Search for the cell housing the specified text and yield its [x, y] center coordinate. 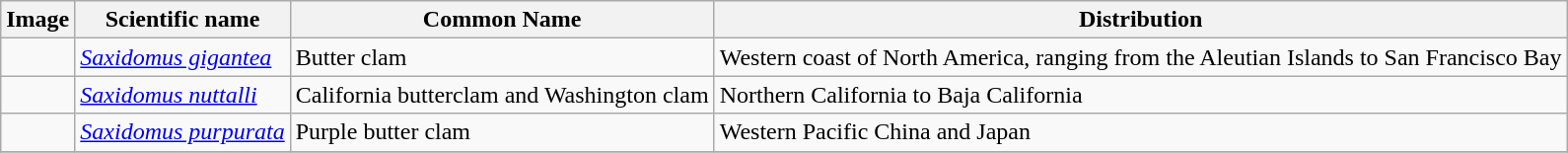
Saxidomus nuttalli [182, 95]
Saxidomus gigantea [182, 57]
Western coast of North America, ranging from the Aleutian Islands to San Francisco Bay [1140, 57]
California butterclam and Washington clam [502, 95]
Saxidomus purpurata [182, 132]
Purple butter clam [502, 132]
Image [37, 20]
Distribution [1140, 20]
Scientific name [182, 20]
Western Pacific China and Japan [1140, 132]
Northern California to Baja California [1140, 95]
Common Name [502, 20]
Butter clam [502, 57]
